Return (x, y) of the center of cell containing provided text 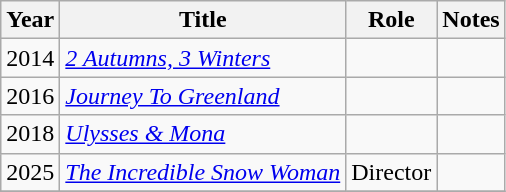
2014 (30, 58)
Director (392, 172)
Title (203, 20)
Year (30, 20)
Role (392, 20)
The Incredible Snow Woman (203, 172)
2025 (30, 172)
Notes (471, 20)
2 Autumns, 3 Winters (203, 58)
2018 (30, 134)
Journey To Greenland (203, 96)
Ulysses & Mona (203, 134)
2016 (30, 96)
